Extract the (x, y) coordinate from the center of the cell holding the provided text.  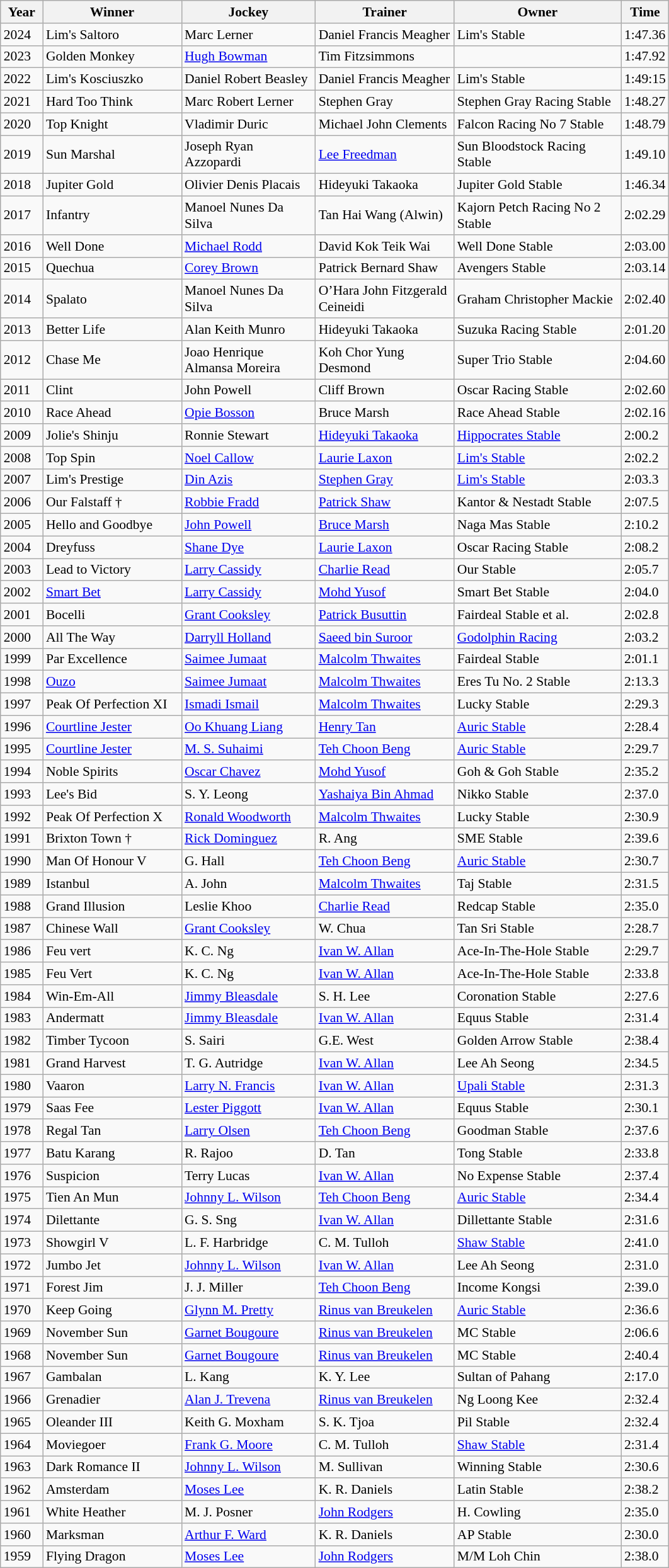
2:38.2 (645, 1490)
Better Life (112, 329)
2:37.0 (645, 794)
Our Falstaff † (112, 503)
Olivier Denis Placais (248, 185)
1964 (21, 1445)
2:30.1 (645, 1108)
Lee's Bid (112, 794)
Timber Tycoon (112, 1041)
A. John (248, 884)
Eres Tu No. 2 Stable (538, 682)
Sultan of Pahang (538, 1377)
Oo Khuang Liang (248, 727)
1975 (21, 1198)
1991 (21, 839)
2:02.60 (645, 390)
2:30.7 (645, 861)
2019 (21, 155)
1968 (21, 1355)
1965 (21, 1423)
Grand Harvest (112, 1064)
Income Kongsi (538, 1288)
2:40.4 (645, 1355)
2018 (21, 185)
Goh & Goh Stable (538, 772)
Peak Of Perfection X (112, 817)
Suzuka Racing Stable (538, 329)
1997 (21, 705)
2:06.6 (645, 1332)
L. Kang (248, 1377)
Lee Freedman (385, 155)
2:31.0 (645, 1265)
1959 (21, 1557)
Ng Loong Kee (538, 1400)
Alan J. Trevena (248, 1400)
Marksman (112, 1535)
Hugh Bowman (248, 57)
2024 (21, 35)
1973 (21, 1243)
Saas Fee (112, 1108)
Jumbo Jet (112, 1265)
Tien An Mun (112, 1198)
Keep Going (112, 1310)
Bocelli (112, 615)
Jupiter Gold (112, 185)
2016 (21, 246)
Amsterdam (112, 1490)
Opie Bosson (248, 413)
2000 (21, 637)
Chase Me (112, 360)
1969 (21, 1332)
Alan Keith Munro (248, 329)
Fairdeal Stable et al. (538, 615)
Feu vert (112, 952)
2006 (21, 503)
2008 (21, 458)
Top Knight (112, 124)
1:48.79 (645, 124)
Grand Illusion (112, 906)
Par Excellence (112, 659)
Daniel Robert Beasley (248, 79)
2:31.6 (645, 1220)
Coronation Stable (538, 996)
S. H. Lee (385, 996)
Terry Lucas (248, 1176)
Hello and Goodbye (112, 525)
H. Cowling (538, 1512)
Godolphin Racing (538, 637)
Graham Christopher Mackie (538, 298)
Glynn M. Pretty (248, 1310)
K. Y. Lee (385, 1377)
Quechua (112, 268)
1:47.36 (645, 35)
Corey Brown (248, 268)
2023 (21, 57)
2012 (21, 360)
Istanbul (112, 884)
1976 (21, 1176)
Jolie's Shinju (112, 435)
2:05.7 (645, 570)
Hard Too Think (112, 102)
1:49.10 (645, 155)
Robbie Fradd (248, 503)
Latin Stable (538, 1490)
David Kok Teik Wai (385, 246)
Clint (112, 390)
Brixton Town † (112, 839)
L. F. Harbridge (248, 1243)
Moviegoer (112, 1445)
2:37.4 (645, 1176)
2:04.0 (645, 593)
2:36.6 (645, 1310)
Lim's Saltoro (112, 35)
1988 (21, 906)
S. Sairi (248, 1041)
Darryll Holland (248, 637)
O’Hara John Fitzgerald Ceineidi (385, 298)
W. Chua (385, 929)
Avengers Stable (538, 268)
2:02.29 (645, 215)
Taj Stable (538, 884)
2:02.16 (645, 413)
Upali Stable (538, 1086)
D. Tan (385, 1153)
J. J. Miller (248, 1288)
Shane Dye (248, 547)
Peak Of Perfection XI (112, 705)
Dreyfuss (112, 547)
Pil Stable (538, 1423)
Suspicion (112, 1176)
M/M Loh Chin (538, 1557)
Super Trio Stable (538, 360)
Year (21, 12)
Tan Hai Wang (Alwin) (385, 215)
S. Y. Leong (248, 794)
1995 (21, 749)
Michael John Clements (385, 124)
Ouzo (112, 682)
Fairdeal Stable (538, 659)
2:17.0 (645, 1377)
2003 (21, 570)
2:39.6 (645, 839)
Feu Vert (112, 974)
Forest Jim (112, 1288)
S. K. Tjoa (385, 1423)
Vladimir Duric (248, 124)
Arthur F. Ward (248, 1535)
Jupiter Gold Stable (538, 185)
1963 (21, 1467)
2:31.3 (645, 1086)
Ismadi Ismail (248, 705)
2:37.6 (645, 1131)
2010 (21, 413)
Kantor & Nestadt Stable (538, 503)
1989 (21, 884)
2015 (21, 268)
Noel Callow (248, 458)
Flying Dragon (112, 1557)
White Heather (112, 1512)
T. G. Autridge (248, 1064)
2:02.40 (645, 298)
AP Stable (538, 1535)
Patrick Busuttin (385, 615)
1971 (21, 1288)
M. Sullivan (385, 1467)
1990 (21, 861)
All The Way (112, 637)
1978 (21, 1131)
2:03.2 (645, 637)
1998 (21, 682)
Regal Tan (112, 1131)
Jockey (248, 12)
Tan Sri Stable (538, 929)
G. Hall (248, 861)
R. Rajoo (248, 1153)
Keith G. Moxham (248, 1423)
2:02.8 (645, 615)
Showgirl V (112, 1243)
Race Ahead (112, 413)
Chinese Wall (112, 929)
Cliff Brown (385, 390)
2:30.6 (645, 1467)
1982 (21, 1041)
2:28.4 (645, 727)
Well Done (112, 246)
2004 (21, 547)
Gambalan (112, 1377)
Patrick Bernard Shaw (385, 268)
R. Ang (385, 839)
1:47.92 (645, 57)
Stephen Gray Racing Stable (538, 102)
G.E. West (385, 1041)
No Expense Stable (538, 1176)
2021 (21, 102)
Oleander III (112, 1423)
Joseph Ryan Azzopardi (248, 155)
Goodman Stable (538, 1131)
1985 (21, 974)
Golden Monkey (112, 57)
Nikko Stable (538, 794)
2:35.2 (645, 772)
1992 (21, 817)
2:08.2 (645, 547)
2:03.14 (645, 268)
1980 (21, 1086)
1970 (21, 1310)
Sun Marshal (112, 155)
Frank G. Moore (248, 1445)
Koh Chor Yung Desmond (385, 360)
1961 (21, 1512)
Our Stable (538, 570)
2:27.6 (645, 996)
Lim's Prestige (112, 480)
Rick Dominguez (248, 839)
Saeed bin Suroor (385, 637)
Leslie Khoo (248, 906)
1:46.34 (645, 185)
Batu Karang (112, 1153)
Smart Bet Stable (538, 593)
Marc Lerner (248, 35)
Smart Bet (112, 593)
2:30.9 (645, 817)
Vaaron (112, 1086)
Top Spin (112, 458)
2014 (21, 298)
1983 (21, 1018)
1972 (21, 1265)
2001 (21, 615)
2:02.2 (645, 458)
Spalato (112, 298)
Infantry (112, 215)
Winner (112, 12)
2005 (21, 525)
2022 (21, 79)
2009 (21, 435)
Michael Rodd (248, 246)
2:10.2 (645, 525)
2:31.5 (645, 884)
2013 (21, 329)
Ronnie Stewart (248, 435)
Naga Mas Stable (538, 525)
2020 (21, 124)
2:34.4 (645, 1198)
G. S. Sng (248, 1220)
2:01.20 (645, 329)
Larry N. Francis (248, 1086)
Joao Henrique Almansa Moreira (248, 360)
Man Of Honour V (112, 861)
2:03.3 (645, 480)
Redcap Stable (538, 906)
Falcon Racing No 7 Stable (538, 124)
Well Done Stable (538, 246)
Lim's Kosciuszko (112, 79)
1994 (21, 772)
2:01.1 (645, 659)
Tim Fitzsimmons (385, 57)
2017 (21, 215)
Larry Olsen (248, 1131)
1977 (21, 1153)
1999 (21, 659)
Owner (538, 12)
Dark Romance II (112, 1467)
2:03.00 (645, 246)
1987 (21, 929)
2:39.0 (645, 1288)
1967 (21, 1377)
Dilettante (112, 1220)
2:13.3 (645, 682)
1981 (21, 1064)
2:30.0 (645, 1535)
1:48.27 (645, 102)
M. S. Suhaimi (248, 749)
2:38.0 (645, 1557)
Time (645, 12)
Dillettante Stable (538, 1220)
2:29.3 (645, 705)
Race Ahead Stable (538, 413)
2:38.4 (645, 1041)
SME Stable (538, 839)
Win-Em-All (112, 996)
1984 (21, 996)
1974 (21, 1220)
2007 (21, 480)
2011 (21, 390)
Trainer (385, 12)
1960 (21, 1535)
Hippocrates Stable (538, 435)
1996 (21, 727)
2:34.5 (645, 1064)
1962 (21, 1490)
Oscar Chavez (248, 772)
Lester Piggott (248, 1108)
2:00.2 (645, 435)
2002 (21, 593)
Sun Bloodstock Racing Stable (538, 155)
2:04.60 (645, 360)
Lead to Victory (112, 570)
M. J. Posner (248, 1512)
Ronald Woodworth (248, 817)
Henry Tan (385, 727)
1966 (21, 1400)
2:28.7 (645, 929)
1986 (21, 952)
Tong Stable (538, 1153)
1:49:15 (645, 79)
Grenadier (112, 1400)
Noble Spirits (112, 772)
1979 (21, 1108)
Kajorn Petch Racing No 2 Stable (538, 215)
Patrick Shaw (385, 503)
Golden Arrow Stable (538, 1041)
Din Azis (248, 480)
2:41.0 (645, 1243)
Yashaiya Bin Ahmad (385, 794)
2:07.5 (645, 503)
Marc Robert Lerner (248, 102)
1993 (21, 794)
Winning Stable (538, 1467)
Andermatt (112, 1018)
